For the text-containing cell, return its midpoint in (X, Y) coordinate format. 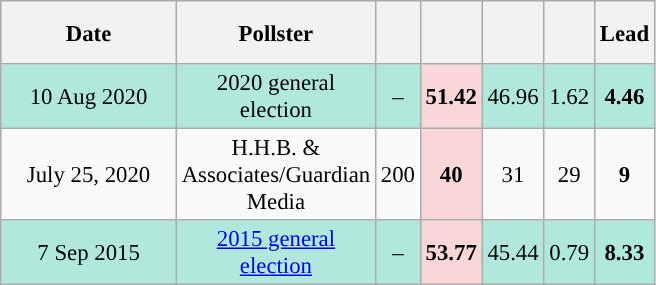
51.42 (451, 96)
Date (89, 32)
0.79 (569, 252)
9 (624, 175)
2015 general election (276, 252)
H.H.B. & Associates/Guardian Media (276, 175)
40 (451, 175)
200 (398, 175)
2020 general election (276, 96)
July 25, 2020 (89, 175)
31 (513, 175)
10 Aug 2020 (89, 96)
7 Sep 2015 (89, 252)
4.46 (624, 96)
Lead (624, 32)
29 (569, 175)
53.77 (451, 252)
45.44 (513, 252)
1.62 (569, 96)
8.33 (624, 252)
46.96 (513, 96)
Pollster (276, 32)
